Capture the cell that displays the provided text and extract its (x, y) central coordinate. 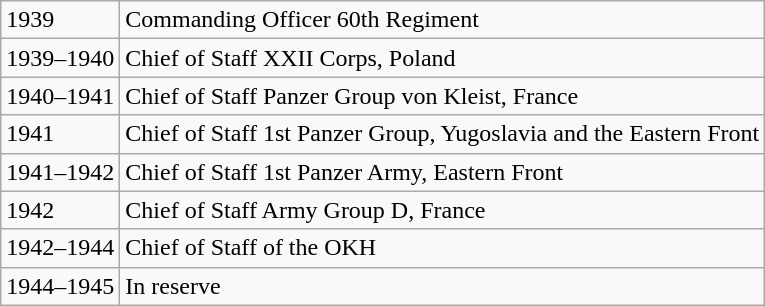
1941–1942 (60, 172)
1939 (60, 20)
1940–1941 (60, 96)
1942–1944 (60, 248)
Chief of Staff of the OKH (442, 248)
1941 (60, 134)
1944–1945 (60, 286)
Chief of Staff Panzer Group von Kleist, France (442, 96)
Commanding Officer 60th Regiment (442, 20)
Chief of Staff XXII Corps, Poland (442, 58)
Chief of Staff 1st Panzer Group, Yugoslavia and the Eastern Front (442, 134)
1939–1940 (60, 58)
Chief of Staff 1st Panzer Army, Eastern Front (442, 172)
1942 (60, 210)
In reserve (442, 286)
Chief of Staff Army Group D, France (442, 210)
